Pinpoint the cell where the given text exists, returning its (x, y) midpoint coordinate. 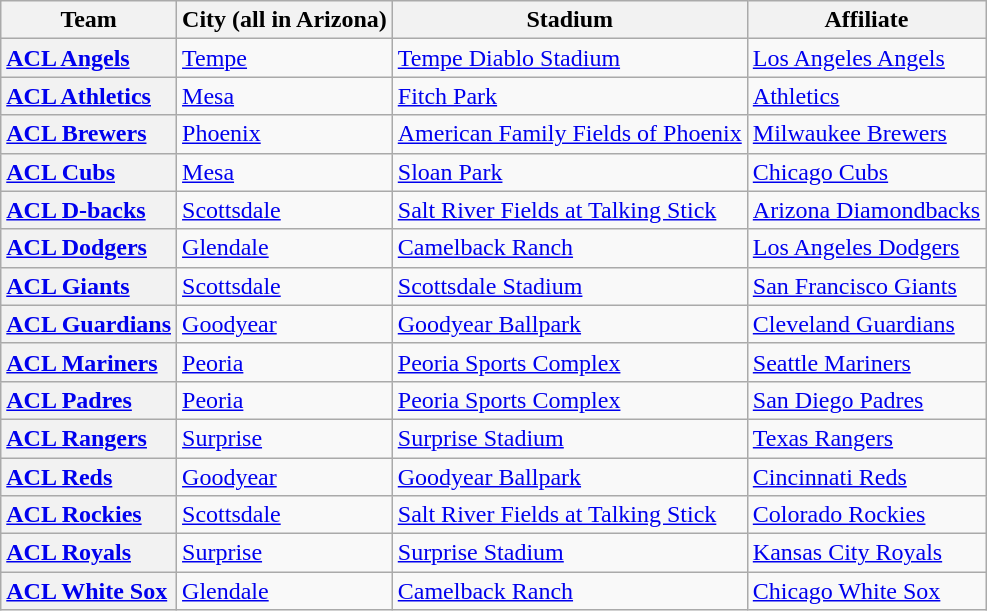
Scottsdale Stadium (570, 286)
ACL Brewers (89, 134)
ACL D-backs (89, 210)
Tempe Diablo Stadium (570, 58)
ACL Padres (89, 400)
Affiliate (866, 20)
American Family Fields of Phoenix (570, 134)
ACL Guardians (89, 324)
ACL Giants (89, 286)
ACL Rangers (89, 438)
San Diego Padres (866, 400)
Cleveland Guardians (866, 324)
Los Angeles Angels (866, 58)
Texas Rangers (866, 438)
ACL Athletics (89, 96)
San Francisco Giants (866, 286)
Phoenix (285, 134)
ACL Mariners (89, 362)
Kansas City Royals (866, 553)
Sloan Park (570, 172)
City (all in Arizona) (285, 20)
Tempe (285, 58)
Milwaukee Brewers (866, 134)
Fitch Park (570, 96)
Athletics (866, 96)
Cincinnati Reds (866, 477)
ACL Angels (89, 58)
Seattle Mariners (866, 362)
Colorado Rockies (866, 515)
Arizona Diamondbacks (866, 210)
Chicago White Sox (866, 591)
Los Angeles Dodgers (866, 248)
ACL Reds (89, 477)
ACL Rockies (89, 515)
ACL Royals (89, 553)
Chicago Cubs (866, 172)
ACL Cubs (89, 172)
Stadium (570, 20)
ACL Dodgers (89, 248)
ACL White Sox (89, 591)
Team (89, 20)
